Return the (x, y) coordinate for the center point of the cell that contains the specified text.  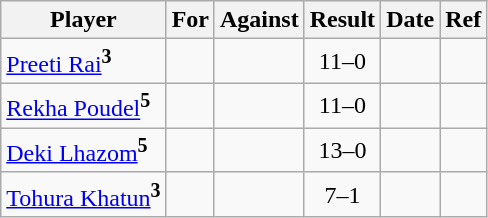
Rekha Poudel5 (84, 106)
Tohura Khatun3 (84, 194)
Date (410, 20)
7–1 (342, 194)
13–0 (342, 150)
Deki Lhazom5 (84, 150)
Player (84, 20)
Against (259, 20)
Result (342, 20)
Ref (464, 20)
For (190, 20)
Preeti Rai3 (84, 62)
